Locate the cell with the specified text and output its [X, Y] center coordinate. 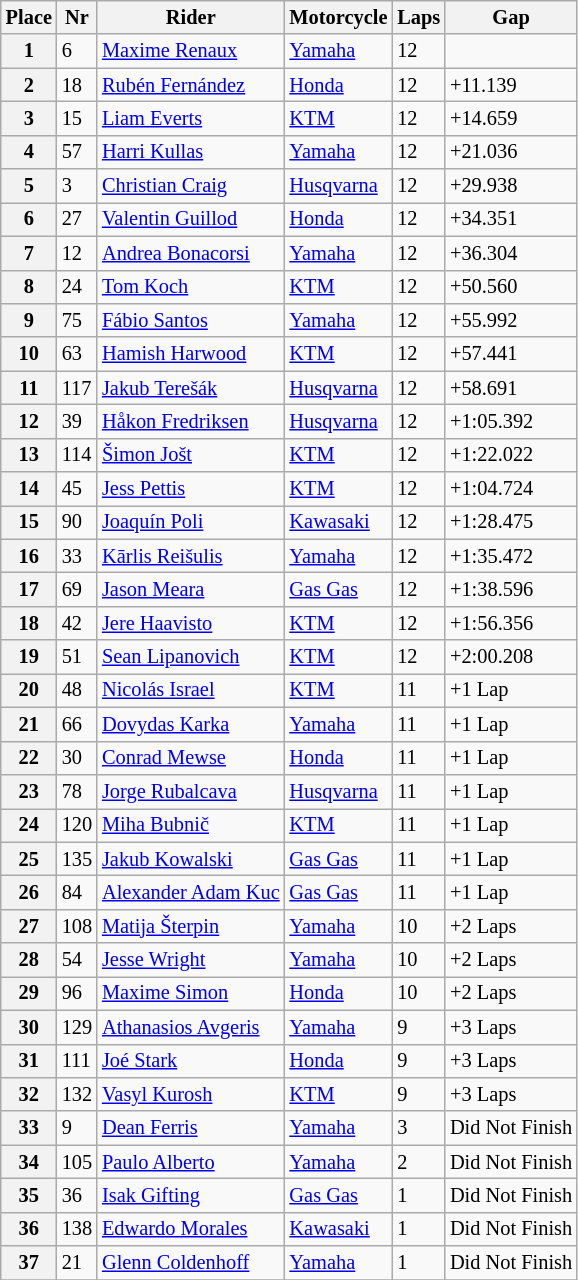
Dean Ferris [190, 1128]
+29.938 [511, 186]
66 [77, 724]
35 [29, 1195]
Maxime Renaux [190, 51]
4 [29, 152]
+50.560 [511, 287]
22 [29, 758]
19 [29, 657]
+1:35.472 [511, 556]
Jason Meara [190, 589]
25 [29, 859]
Gap [511, 17]
8 [29, 287]
31 [29, 1061]
Maxime Simon [190, 993]
Paulo Alberto [190, 1162]
96 [77, 993]
+2:00.208 [511, 657]
111 [77, 1061]
34 [29, 1162]
+1:28.475 [511, 522]
Matija Šterpin [190, 926]
Harri Kullas [190, 152]
Håkon Fredriksen [190, 421]
37 [29, 1263]
Jesse Wright [190, 960]
Conrad Mewse [190, 758]
114 [77, 455]
69 [77, 589]
+1:56.356 [511, 623]
+55.992 [511, 320]
Nr [77, 17]
16 [29, 556]
57 [77, 152]
Rider [190, 17]
Sean Lipanovich [190, 657]
42 [77, 623]
Joé Stark [190, 1061]
29 [29, 993]
7 [29, 253]
Jakub Kowalski [190, 859]
23 [29, 791]
129 [77, 1027]
28 [29, 960]
Vasyl Kurosh [190, 1094]
+57.441 [511, 354]
Šimon Jošt [190, 455]
32 [29, 1094]
Edwardo Morales [190, 1229]
75 [77, 320]
+1:04.724 [511, 489]
Fábio Santos [190, 320]
26 [29, 892]
Liam Everts [190, 118]
Rubén Fernández [190, 85]
48 [77, 690]
105 [77, 1162]
+11.139 [511, 85]
Joaquín Poli [190, 522]
90 [77, 522]
+1:05.392 [511, 421]
Miha Bubnič [190, 825]
84 [77, 892]
13 [29, 455]
14 [29, 489]
Athanasios Avgeris [190, 1027]
+14.659 [511, 118]
Christian Craig [190, 186]
5 [29, 186]
+1:22.022 [511, 455]
Place [29, 17]
Tom Koch [190, 287]
17 [29, 589]
51 [77, 657]
135 [77, 859]
Glenn Coldenhoff [190, 1263]
Jorge Rubalcava [190, 791]
108 [77, 926]
39 [77, 421]
132 [77, 1094]
+1:38.596 [511, 589]
Jess Pettis [190, 489]
Andrea Bonacorsi [190, 253]
Jere Haavisto [190, 623]
Motorcycle [339, 17]
Jakub Terešák [190, 388]
63 [77, 354]
138 [77, 1229]
117 [77, 388]
+58.691 [511, 388]
+21.036 [511, 152]
Dovydas Karka [190, 724]
Nicolás Israel [190, 690]
Isak Gifting [190, 1195]
Valentin Guillod [190, 219]
54 [77, 960]
45 [77, 489]
Laps [418, 17]
78 [77, 791]
Kārlis Reišulis [190, 556]
+36.304 [511, 253]
20 [29, 690]
+34.351 [511, 219]
Alexander Adam Kuc [190, 892]
120 [77, 825]
Hamish Harwood [190, 354]
